Scan for the cell matching the given text and deliver its (x, y) coordinate at center. 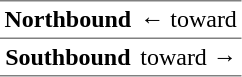
Southbound (68, 57)
Northbound (68, 20)
toward → (189, 57)
← toward (189, 20)
